From the cell containing the given text, extract its center point as (X, Y) coordinate. 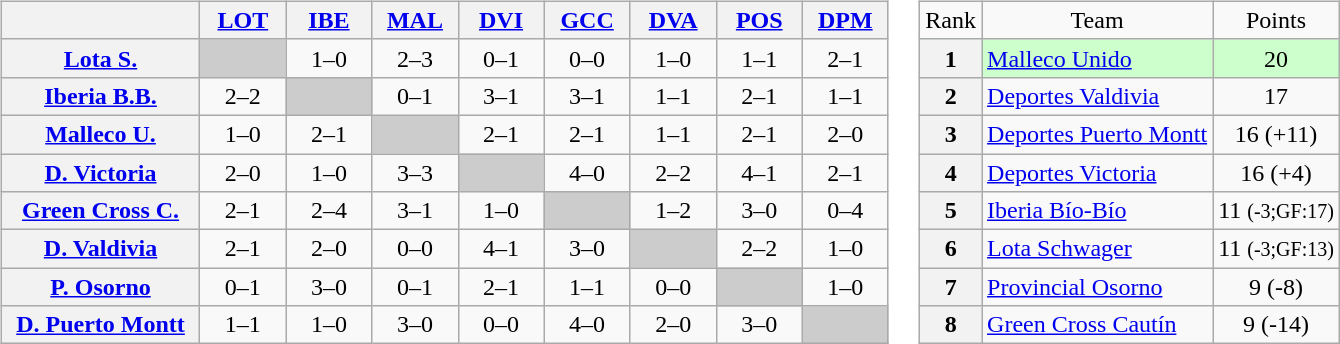
Green Cross C. (100, 211)
6 (951, 249)
9 (-8) (1276, 287)
Malleco Unido (1098, 58)
11 (-3;GF:17) (1276, 211)
1–2 (673, 211)
20 (1276, 58)
DVI (501, 20)
D. Valdivia (100, 249)
3 (951, 134)
Deportes Valdivia (1098, 96)
D. Victoria (100, 173)
5 (951, 211)
Lota S. (100, 58)
Green Cross Cautín (1098, 325)
0–4 (845, 211)
Deportes Puerto Montt (1098, 134)
7 (951, 287)
9 (-14) (1276, 325)
Iberia Bío-Bío (1098, 211)
17 (1276, 96)
2–3 (415, 58)
Points (1276, 20)
POS (759, 20)
1 (951, 58)
LOT (243, 20)
DVA (673, 20)
Lota Schwager (1098, 249)
GCC (587, 20)
11 (-3;GF:13) (1276, 249)
Malleco U. (100, 134)
MAL (415, 20)
Deportes Victoria (1098, 173)
IBE (329, 20)
16 (+4) (1276, 173)
4 (951, 173)
P. Osorno (100, 287)
Rank (951, 20)
D. Puerto Montt (100, 325)
8 (951, 325)
DPM (845, 20)
16 (+11) (1276, 134)
3–3 (415, 173)
Iberia B.B. (100, 96)
2–4 (329, 211)
2 (951, 96)
Team (1098, 20)
Provincial Osorno (1098, 287)
